Locate the cell with the specified text and output its [X, Y] center coordinate. 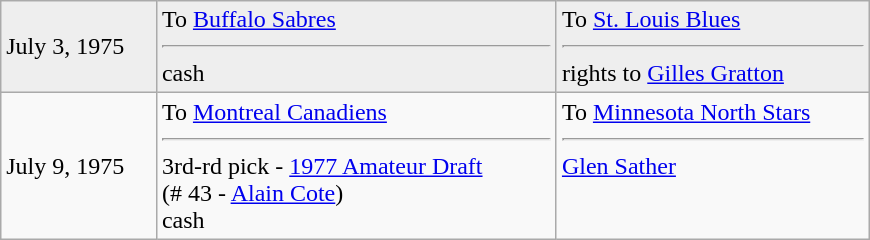
To Buffalo Sabrescash [356, 47]
To St. Louis Bluesrights to Gilles Gratton [712, 47]
July 3, 1975 [79, 47]
To Minnesota North StarsGlen Sather [712, 166]
To Montreal Canadiens3rd-rd pick - 1977 Amateur Draft(# 43 - Alain Cote)cash [356, 166]
July 9, 1975 [79, 166]
